Return the (x, y) coordinate for the center point of the cell that contains the specified text.  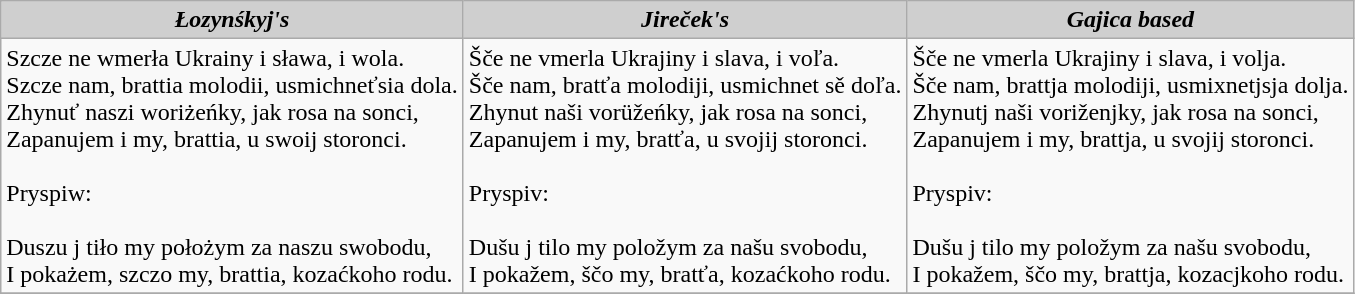
Gajica based (1130, 20)
Łozynśkyj's (232, 20)
Jireček's (685, 20)
